Identify which cell holds the provided text, then report its [x, y] central coordinate. 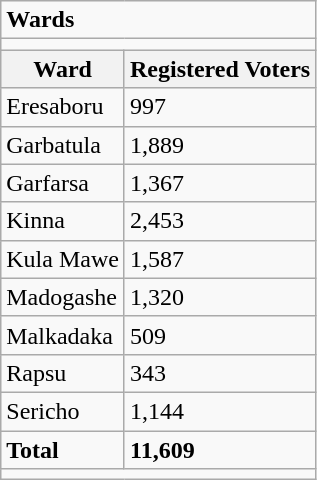
1,889 [220, 145]
Registered Voters [220, 69]
343 [220, 373]
1,367 [220, 183]
Total [63, 449]
509 [220, 335]
Rapsu [63, 373]
Sericho [63, 411]
11,609 [220, 449]
Eresaboru [63, 107]
Ward [63, 69]
1,587 [220, 259]
1,320 [220, 297]
1,144 [220, 411]
Garfarsa [63, 183]
Kula Mawe [63, 259]
2,453 [220, 221]
Kinna [63, 221]
Wards [158, 20]
Malkadaka [63, 335]
997 [220, 107]
Garbatula [63, 145]
Madogashe [63, 297]
